Identify which cell holds the provided text, then report its [x, y] central coordinate. 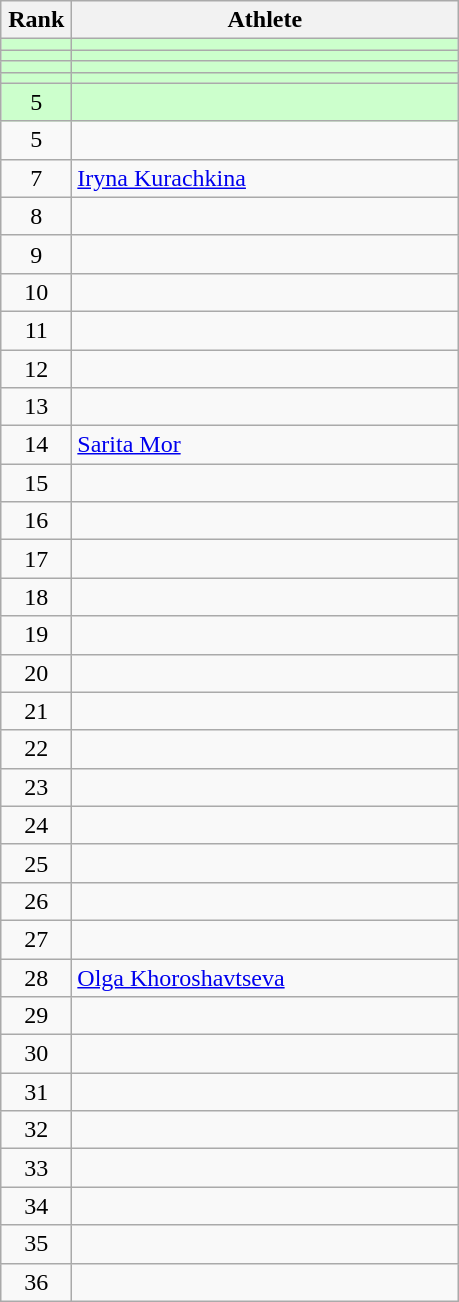
31 [36, 1092]
16 [36, 521]
21 [36, 711]
Athlete [265, 20]
28 [36, 977]
34 [36, 1206]
26 [36, 901]
23 [36, 787]
33 [36, 1168]
20 [36, 673]
Olga Khoroshavtseva [265, 977]
19 [36, 635]
Sarita Mor [265, 445]
Iryna Kurachkina [265, 178]
27 [36, 939]
Rank [36, 20]
12 [36, 369]
32 [36, 1130]
13 [36, 407]
10 [36, 292]
25 [36, 863]
7 [36, 178]
30 [36, 1054]
11 [36, 330]
8 [36, 216]
17 [36, 559]
15 [36, 483]
29 [36, 1016]
18 [36, 597]
24 [36, 825]
22 [36, 749]
35 [36, 1244]
36 [36, 1282]
14 [36, 445]
9 [36, 254]
